Locate the cell with the specified text and output its (x, y) center coordinate. 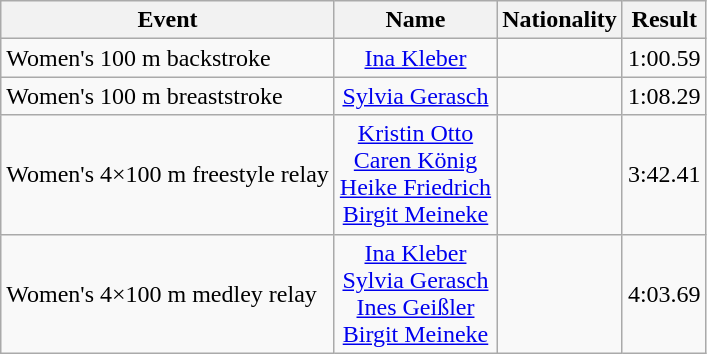
Result (664, 20)
Ina Kleber (415, 58)
Women's 4×100 m freestyle relay (168, 174)
Name (415, 20)
1:00.59 (664, 58)
Women's 100 m breaststroke (168, 96)
3:42.41 (664, 174)
Ina Kleber Sylvia Gerasch Ines Geißler Birgit Meineke (415, 294)
Women's 4×100 m medley relay (168, 294)
Sylvia Gerasch (415, 96)
Women's 100 m backstroke (168, 58)
Event (168, 20)
4:03.69 (664, 294)
Nationality (560, 20)
1:08.29 (664, 96)
Kristin Otto Caren König Heike Friedrich Birgit Meineke (415, 174)
